Return the (X, Y) coordinate for the center point of the cell that contains the specified text.  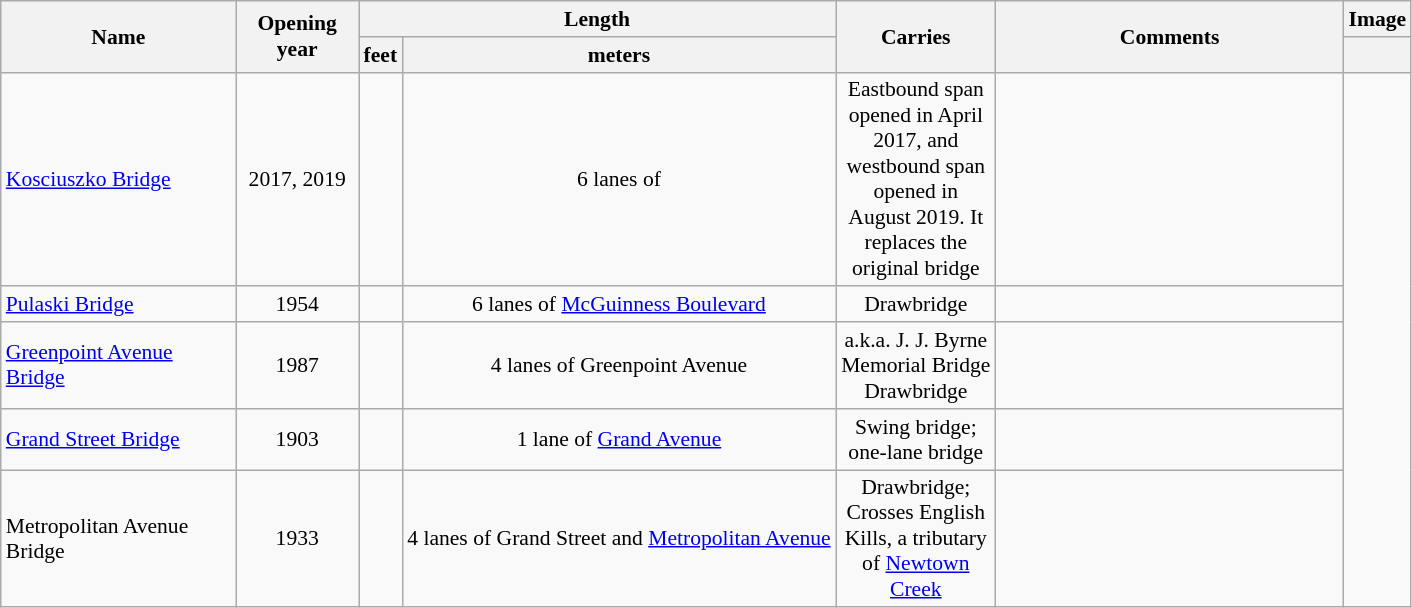
Kosciuszko Bridge (118, 179)
Drawbridge; Crosses English Kills, a tributary of Newtown Creek (916, 539)
1987 (298, 366)
a.k.a. J. J. Byrne Memorial BridgeDrawbridge (916, 366)
1903 (298, 440)
meters (619, 55)
Grand Street Bridge (118, 440)
Length (596, 19)
Metropolitan Avenue Bridge (118, 539)
Pulaski Bridge (118, 305)
6 lanes of (619, 179)
4 lanes of Grand Street and Metropolitan Avenue (619, 539)
Opening year (298, 36)
feet (380, 55)
1933 (298, 539)
Eastbound span opened in April 2017, and westbound span opened in August 2019. It replaces the original bridge (916, 179)
Greenpoint Avenue Bridge (118, 366)
1 lane of Grand Avenue (619, 440)
2017, 2019 (298, 179)
Name (118, 36)
Comments (1170, 36)
Drawbridge (916, 305)
Image (1377, 19)
1954 (298, 305)
Swing bridge; one-lane bridge (916, 440)
6 lanes of McGuinness Boulevard (619, 305)
4 lanes of Greenpoint Avenue (619, 366)
Carries (916, 36)
